For the text-containing cell, return its midpoint in (X, Y) coordinate format. 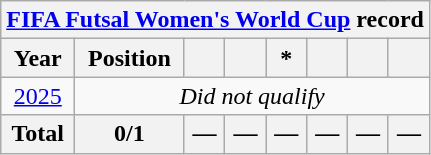
2025 (38, 96)
Total (38, 134)
Year (38, 58)
* (286, 58)
Position (130, 58)
Did not qualify (252, 96)
FIFA Futsal Women's World Cup record (216, 20)
0/1 (130, 134)
